Return the [X, Y] coordinate for the center point of the cell that contains the specified text.  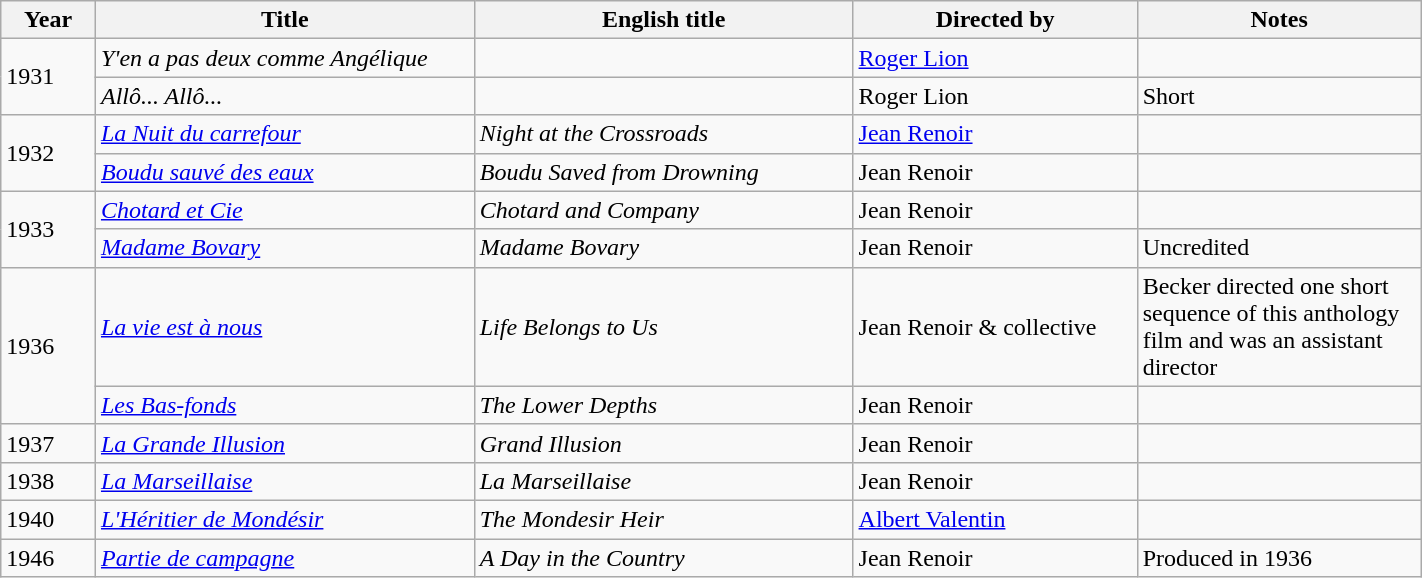
Life Belongs to Us [664, 326]
1938 [48, 481]
Boudu Saved from Drowning [664, 172]
Allô... Allô... [284, 96]
Directed by [995, 20]
1931 [48, 77]
1936 [48, 346]
Y'en a pas deux comme Angélique [284, 58]
Short [1279, 96]
Year [48, 20]
Partie de campagne [284, 557]
Chotard et Cie [284, 210]
Boudu sauvé des eaux [284, 172]
Notes [1279, 20]
La Grande Illusion [284, 443]
1937 [48, 443]
La Nuit du carrefour [284, 134]
The Lower Depths [664, 405]
Night at the Crossroads [664, 134]
The Mondesir Heir [664, 519]
English title [664, 20]
Chotard and Company [664, 210]
Produced in 1936 [1279, 557]
Uncredited [1279, 248]
Les Bas-fonds [284, 405]
La vie est à nous [284, 326]
1940 [48, 519]
Albert Valentin [995, 519]
Title [284, 20]
Jean Renoir & collective [995, 326]
1933 [48, 229]
1946 [48, 557]
A Day in the Country [664, 557]
Grand Illusion [664, 443]
1932 [48, 153]
Becker directed one short sequence of this anthology film and was an assistant director [1279, 326]
L'Héritier de Mondésir [284, 519]
